Search for the cell housing the specified text and yield its [X, Y] center coordinate. 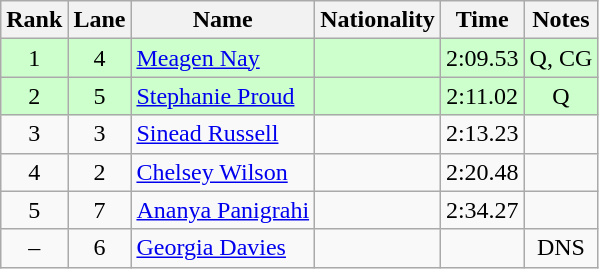
Chelsey Wilson [223, 172]
2:34.27 [482, 210]
2:11.02 [482, 96]
Q [561, 96]
Georgia Davies [223, 248]
Rank [34, 20]
Lane [100, 20]
– [34, 248]
Sinead Russell [223, 134]
Ananya Panigrahi [223, 210]
6 [100, 248]
Notes [561, 20]
Meagen Nay [223, 58]
2:09.53 [482, 58]
DNS [561, 248]
2:20.48 [482, 172]
1 [34, 58]
Time [482, 20]
2:13.23 [482, 134]
Name [223, 20]
Nationality [378, 20]
Stephanie Proud [223, 96]
7 [100, 210]
Q, CG [561, 58]
